Return the (x, y) coordinate for the center point of the cell that contains the specified text.  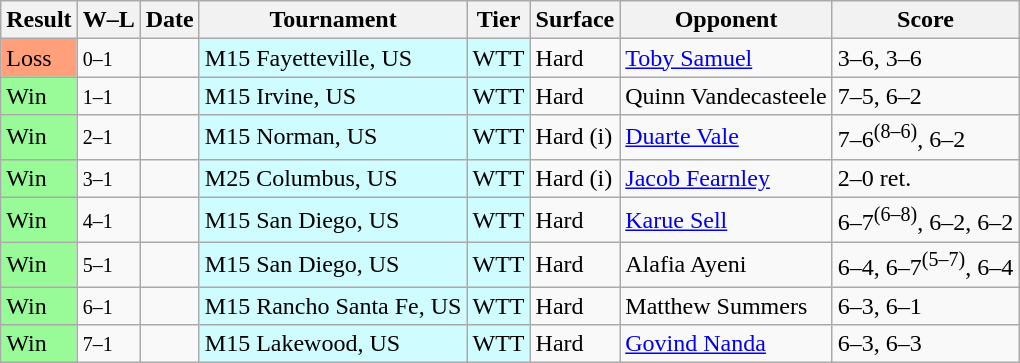
3–6, 3–6 (925, 58)
M15 Irvine, US (333, 96)
6–1 (108, 306)
Quinn Vandecasteele (726, 96)
Jacob Fearnley (726, 178)
M15 Lakewood, US (333, 344)
M15 Norman, US (333, 138)
M15 Fayetteville, US (333, 58)
M15 Rancho Santa Fe, US (333, 306)
Karue Sell (726, 220)
6–3, 6–1 (925, 306)
1–1 (108, 96)
Matthew Summers (726, 306)
3–1 (108, 178)
Date (170, 20)
Govind Nanda (726, 344)
Opponent (726, 20)
2–0 ret. (925, 178)
Surface (575, 20)
2–1 (108, 138)
W–L (108, 20)
Score (925, 20)
6–4, 6–7(5–7), 6–4 (925, 264)
Tier (498, 20)
Result (39, 20)
4–1 (108, 220)
Loss (39, 58)
Toby Samuel (726, 58)
Duarte Vale (726, 138)
7–6(8–6), 6–2 (925, 138)
6–7(6–8), 6–2, 6–2 (925, 220)
0–1 (108, 58)
7–1 (108, 344)
7–5, 6–2 (925, 96)
Alafia Ayeni (726, 264)
Tournament (333, 20)
M25 Columbus, US (333, 178)
5–1 (108, 264)
6–3, 6–3 (925, 344)
